Capture the cell that displays the provided text and extract its [x, y] central coordinate. 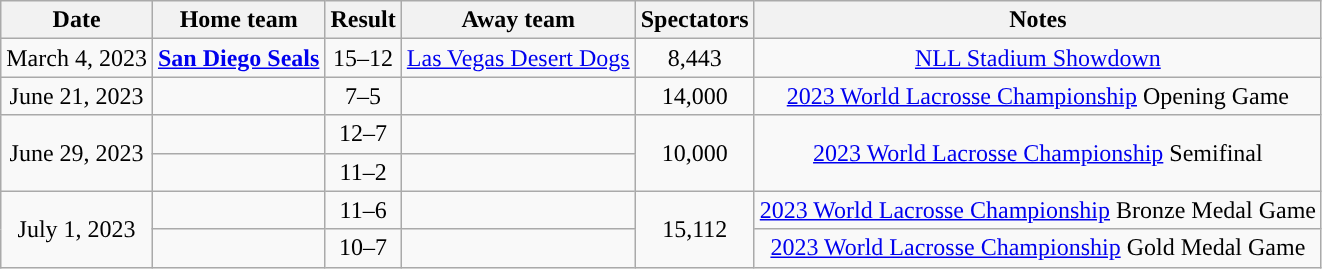
2023 World Lacrosse Championship Opening Game [1038, 96]
Spectators [694, 20]
11–6 [363, 210]
Las Vegas Desert Dogs [518, 58]
12–7 [363, 134]
June 21, 2023 [77, 96]
Home team [238, 20]
June 29, 2023 [77, 153]
2023 World Lacrosse Championship Gold Medal Game [1038, 248]
14,000 [694, 96]
15,112 [694, 229]
July 1, 2023 [77, 229]
San Diego Seals [238, 58]
10–7 [363, 248]
2023 World Lacrosse Championship Bronze Medal Game [1038, 210]
7–5 [363, 96]
NLL Stadium Showdown [1038, 58]
15–12 [363, 58]
March 4, 2023 [77, 58]
Result [363, 20]
2023 World Lacrosse Championship Semifinal [1038, 153]
Away team [518, 20]
Date [77, 20]
11–2 [363, 172]
8,443 [694, 58]
10,000 [694, 153]
Notes [1038, 20]
